Capture the cell that displays the provided text and extract its (X, Y) central coordinate. 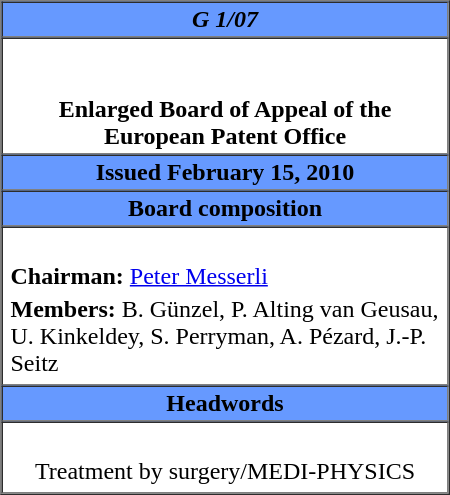
Enlarged Board of Appeal of the European Patent Office (226, 96)
Chairman: Peter Messerli Members: B. Günzel, P. Alting van Geusau, U. Kinkeldey, S. Perryman, A. Pézard, J.-P. Seitz (226, 306)
Board composition (226, 208)
Members: B. Günzel, P. Alting van Geusau, U. Kinkeldey, S. Perryman, A. Pézard, J.-P. Seitz (225, 336)
Issued February 15, 2010 (226, 172)
Chairman: Peter Messerli (225, 276)
G 1/07 (226, 20)
Headwords (226, 404)
